Find where the given text appears and provide that cell's center as (X, Y) coordinate. 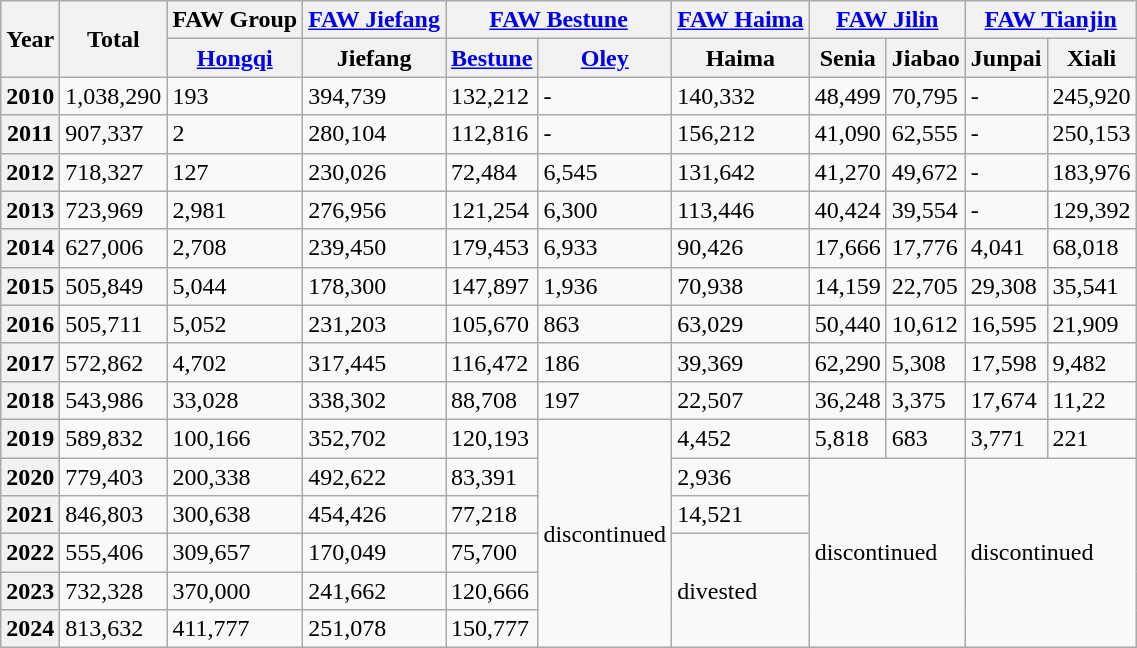
50,440 (848, 324)
411,777 (235, 629)
193 (235, 96)
5,052 (235, 324)
183,976 (1092, 172)
2,708 (235, 248)
230,026 (374, 172)
Total (114, 39)
17,776 (926, 248)
338,302 (374, 400)
2014 (30, 248)
FAW Bestune (559, 20)
70,938 (741, 286)
121,254 (492, 210)
6,933 (605, 248)
178,300 (374, 286)
16,595 (1006, 324)
863 (605, 324)
62,555 (926, 134)
63,029 (741, 324)
100,166 (235, 438)
1,936 (605, 286)
75,700 (492, 553)
22,507 (741, 400)
543,986 (114, 400)
197 (605, 400)
62,290 (848, 362)
5,818 (848, 438)
9,482 (1092, 362)
2012 (30, 172)
276,956 (374, 210)
2 (235, 134)
39,554 (926, 210)
239,450 (374, 248)
14,159 (848, 286)
68,018 (1092, 248)
48,499 (848, 96)
21,909 (1092, 324)
129,392 (1092, 210)
2,936 (741, 477)
17,598 (1006, 362)
35,541 (1092, 286)
317,445 (374, 362)
555,406 (114, 553)
813,632 (114, 629)
2011 (30, 134)
505,849 (114, 286)
2016 (30, 324)
88,708 (492, 400)
FAW Jiefang (374, 20)
454,426 (374, 515)
200,338 (235, 477)
11,22 (1092, 400)
6,300 (605, 210)
Xiali (1092, 58)
22,705 (926, 286)
83,391 (492, 477)
250,153 (1092, 134)
251,078 (374, 629)
280,104 (374, 134)
33,028 (235, 400)
370,000 (235, 591)
2019 (30, 438)
Hongqi (235, 58)
36,248 (848, 400)
2020 (30, 477)
4,041 (1006, 248)
116,472 (492, 362)
FAW Group (235, 20)
186 (605, 362)
17,666 (848, 248)
105,670 (492, 324)
Junpai (1006, 58)
2,981 (235, 210)
Senia (848, 58)
131,642 (741, 172)
2015 (30, 286)
5,308 (926, 362)
10,612 (926, 324)
4,452 (741, 438)
2018 (30, 400)
492,622 (374, 477)
90,426 (741, 248)
150,777 (492, 629)
3,771 (1006, 438)
2017 (30, 362)
14,521 (741, 515)
309,657 (235, 553)
41,270 (848, 172)
Oley (605, 58)
2010 (30, 96)
2022 (30, 553)
Jiefang (374, 58)
505,711 (114, 324)
241,662 (374, 591)
231,203 (374, 324)
352,702 (374, 438)
120,666 (492, 591)
5,044 (235, 286)
113,446 (741, 210)
FAW Tianjin (1050, 20)
120,193 (492, 438)
394,739 (374, 96)
77,218 (492, 515)
Haima (741, 58)
Bestune (492, 58)
147,897 (492, 286)
39,369 (741, 362)
907,337 (114, 134)
779,403 (114, 477)
140,332 (741, 96)
221 (1092, 438)
1,038,290 (114, 96)
4,702 (235, 362)
29,308 (1006, 286)
FAW Haima (741, 20)
179,453 (492, 248)
846,803 (114, 515)
170,049 (374, 553)
589,832 (114, 438)
683 (926, 438)
41,090 (848, 134)
127 (235, 172)
156,212 (741, 134)
300,638 (235, 515)
70,795 (926, 96)
732,328 (114, 591)
718,327 (114, 172)
112,816 (492, 134)
72,484 (492, 172)
Jiabao (926, 58)
2013 (30, 210)
17,674 (1006, 400)
132,212 (492, 96)
Year (30, 39)
572,862 (114, 362)
627,006 (114, 248)
2024 (30, 629)
6,545 (605, 172)
49,672 (926, 172)
723,969 (114, 210)
245,920 (1092, 96)
divested (741, 591)
3,375 (926, 400)
2023 (30, 591)
FAW Jilin (887, 20)
2021 (30, 515)
40,424 (848, 210)
